Pinpoint the cell where the given text exists, returning its [x, y] midpoint coordinate. 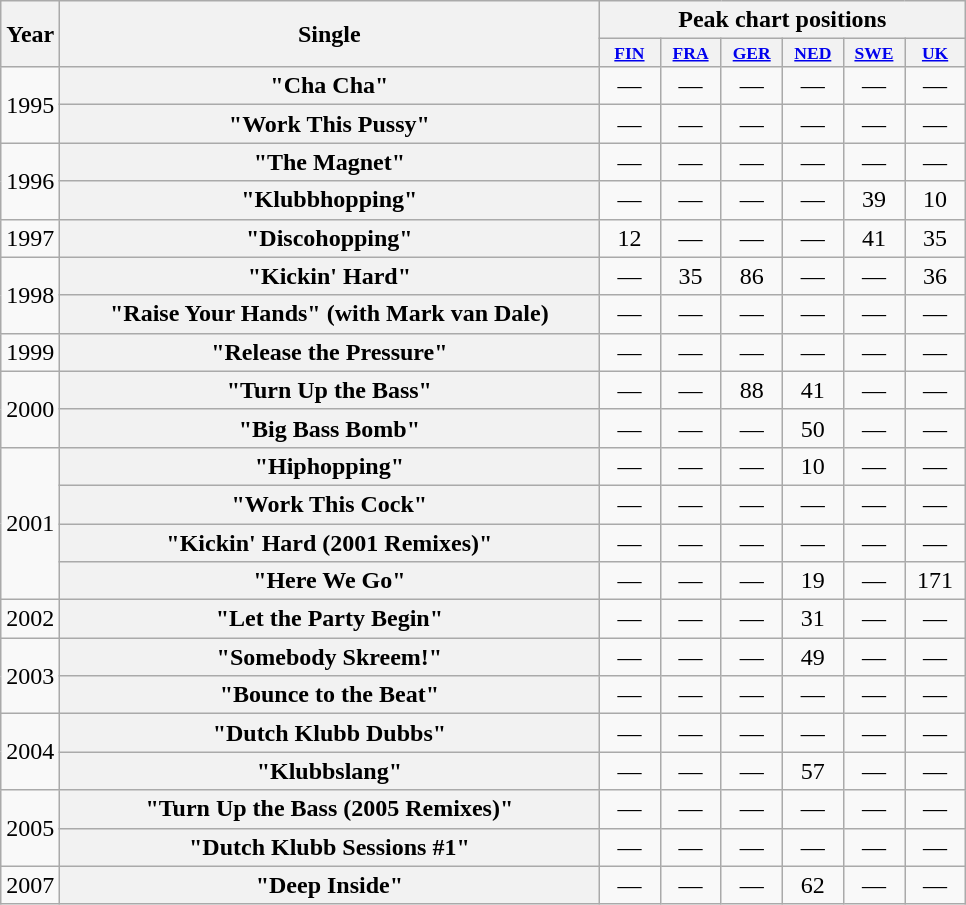
"Turn Up the Bass" [330, 390]
57 [812, 771]
"Release the Pressure" [330, 352]
"Raise Your Hands" (with Mark van Dale) [330, 314]
12 [630, 238]
"Hiphopping" [330, 466]
"Big Bass Bomb" [330, 428]
"Klubbhopping" [330, 200]
2001 [30, 523]
UK [934, 53]
171 [934, 581]
2007 [30, 885]
62 [812, 885]
2000 [30, 409]
1998 [30, 295]
Year [30, 34]
"Dutch Klubb Sessions #1" [330, 847]
19 [812, 581]
"Here We Go" [330, 581]
36 [934, 276]
2004 [30, 752]
2002 [30, 619]
"Turn Up the Bass (2005 Remixes)" [330, 809]
Peak chart positions [782, 20]
"Cha Cha" [330, 86]
"Somebody Skreem!" [330, 657]
"Deep Inside" [330, 885]
GER [752, 53]
SWE [874, 53]
"The Magnet" [330, 162]
FIN [630, 53]
FRA [690, 53]
31 [812, 619]
NED [812, 53]
2005 [30, 828]
49 [812, 657]
50 [812, 428]
86 [752, 276]
88 [752, 390]
39 [874, 200]
1995 [30, 105]
"Work This Cock" [330, 504]
1999 [30, 352]
"Klubbslang" [330, 771]
"Let the Party Begin" [330, 619]
"Discohopping" [330, 238]
1997 [30, 238]
"Dutch Klubb Dubbs" [330, 733]
"Work This Pussy" [330, 124]
2003 [30, 676]
1996 [30, 181]
"Bounce to the Beat" [330, 695]
"Kickin' Hard" [330, 276]
"Kickin' Hard (2001 Remixes)" [330, 543]
Single [330, 34]
